Search for the cell housing the specified text and yield its [X, Y] center coordinate. 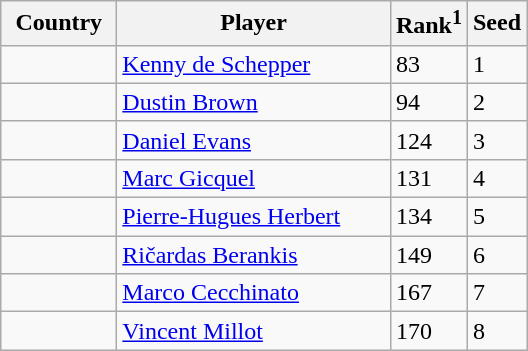
170 [428, 331]
134 [428, 217]
7 [496, 293]
5 [496, 217]
8 [496, 331]
83 [428, 64]
124 [428, 140]
Country [59, 24]
Seed [496, 24]
Rank1 [428, 24]
Marc Gicquel [254, 178]
1 [496, 64]
6 [496, 255]
Vincent Millot [254, 331]
131 [428, 178]
149 [428, 255]
Ričardas Berankis [254, 255]
Dustin Brown [254, 102]
2 [496, 102]
3 [496, 140]
Kenny de Schepper [254, 64]
167 [428, 293]
94 [428, 102]
Marco Cecchinato [254, 293]
Daniel Evans [254, 140]
Player [254, 24]
Pierre-Hugues Herbert [254, 217]
4 [496, 178]
